Detect which cell encompasses the target text, then output its [X, Y] center coordinate. 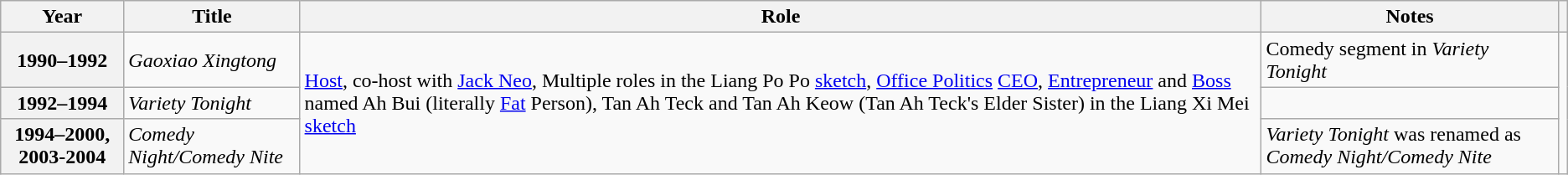
Gaoxiao Xingtong [212, 60]
Comedy Night/Comedy Nite [212, 146]
1994–2000, 2003-2004 [62, 146]
Comedy segment in Variety Tonight [1410, 60]
Variety Tonight was renamed as Comedy Night/Comedy Nite [1410, 146]
Year [62, 17]
Title [212, 17]
1992–1994 [62, 103]
1990–1992 [62, 60]
Notes [1410, 17]
Role [781, 17]
Variety Tonight [212, 103]
